From the cell containing the given text, extract its center point as [X, Y] coordinate. 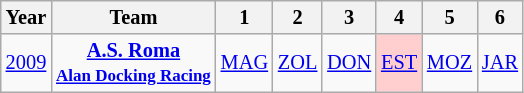
A.S. RomaAlan Docking Racing [134, 63]
3 [349, 17]
Team [134, 17]
6 [500, 17]
JAR [500, 63]
Year [26, 17]
4 [399, 17]
MOZ [450, 63]
1 [244, 17]
2 [298, 17]
2009 [26, 63]
DON [349, 63]
ZOL [298, 63]
5 [450, 17]
MAG [244, 63]
EST [399, 63]
